Return the [X, Y] coordinate for the center point of the cell that contains the specified text.  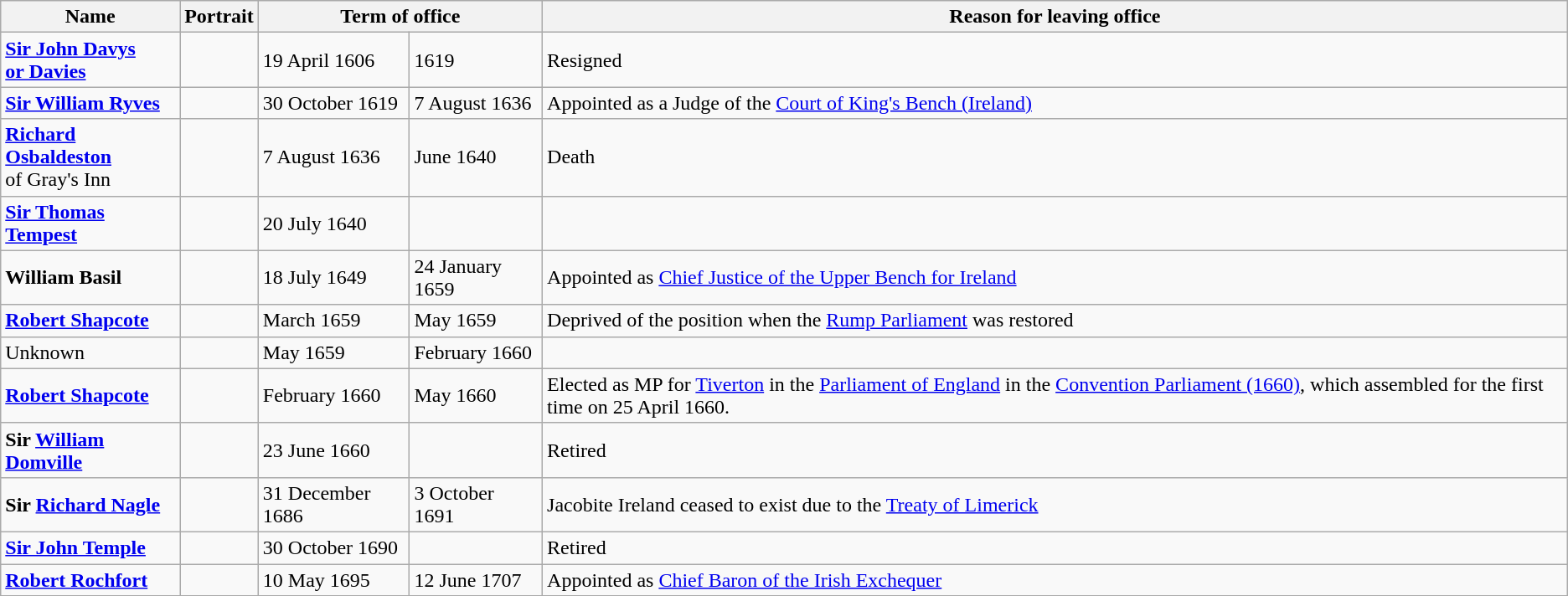
Richard Osbaldeston of Gray's Inn [90, 157]
June 1640 [476, 157]
30 October 1619 [333, 103]
Name [90, 17]
20 July 1640 [333, 223]
Appointed as a Judge of the Court of King's Bench (Ireland) [1055, 103]
William Basil [90, 278]
23 June 1660 [333, 450]
May 1660 [476, 395]
Portrait [219, 17]
19 April 1606 [333, 60]
Sir William Ryves [90, 103]
March 1659 [333, 321]
Sir William Domville [90, 450]
Term of office [400, 17]
Elected as MP for Tiverton in the Parliament of England in the Convention Parliament (1660), which assembled for the first time on 25 April 1660. [1055, 395]
Robert Rochfort [90, 580]
24 January 1659 [476, 278]
3 October 1691 [476, 504]
31 December 1686 [333, 504]
Sir Richard Nagle [90, 504]
Sir John Temple [90, 547]
Jacobite Ireland ceased to exist due to the Treaty of Limerick [1055, 504]
Appointed as Chief Baron of the Irish Exchequer [1055, 580]
1619 [476, 60]
Resigned [1055, 60]
Reason for leaving office [1055, 17]
30 October 1690 [333, 547]
12 June 1707 [476, 580]
10 May 1695 [333, 580]
Appointed as Chief Justice of the Upper Bench for Ireland [1055, 278]
Sir John Davys or Davies [90, 60]
Sir Thomas Tempest [90, 223]
18 July 1649 [333, 278]
Death [1055, 157]
Unknown [90, 352]
Deprived of the position when the Rump Parliament was restored [1055, 321]
